Output the [x, y] coordinate of the center of the cell containing the given text.  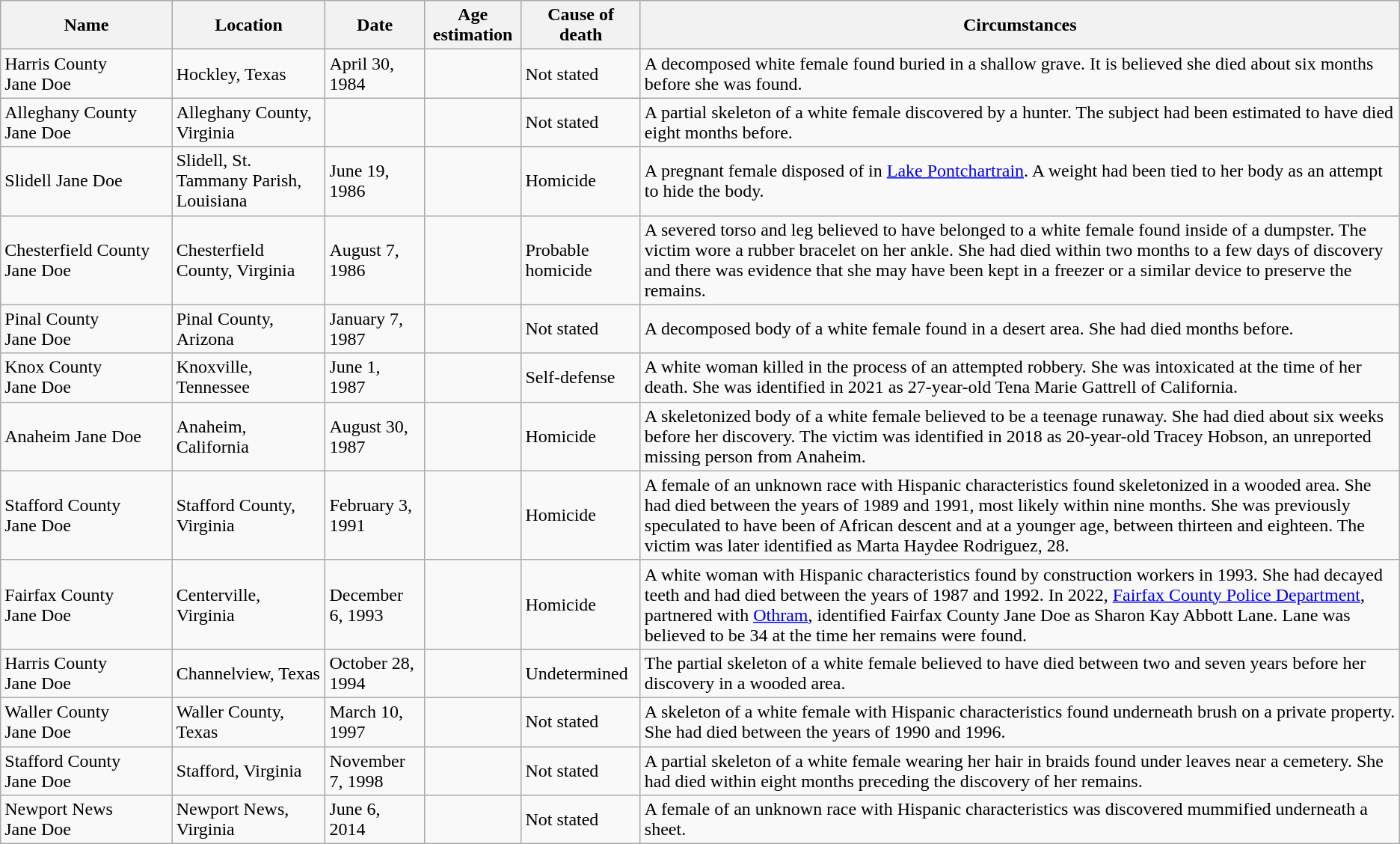
A female of an unknown race with Hispanic characteristics was discovered mummified underneath a sheet. [1020, 820]
A partial skeleton of a white female discovered by a hunter. The subject had been estimated to have died eight months before. [1020, 123]
Undetermined [580, 673]
Probable homicide [580, 260]
Name [87, 25]
A decomposed body of a white female found in a desert area. She had died months before. [1020, 329]
Chesterfield County, Virginia [248, 260]
Date [375, 25]
November 7, 1998 [375, 771]
Self-defense [580, 377]
June 1, 1987 [375, 377]
August 30, 1987 [375, 436]
January 7, 1987 [375, 329]
Knoxville, Tennessee [248, 377]
Fairfax County Jane Doe [87, 605]
Stafford County, Virginia [248, 515]
Chesterfield County Jane Doe [87, 260]
Waller County Jane Doe [87, 721]
A pregnant female disposed of in Lake Pontchartrain. A weight had been tied to her body as an attempt to hide the body. [1020, 181]
Slidell, St. Tammany Parish, Louisiana [248, 181]
March 10, 1997 [375, 721]
Alleghany County Jane Doe [87, 123]
Stafford, Virginia [248, 771]
Alleghany County, Virginia [248, 123]
Channelview, Texas [248, 673]
Cause of death [580, 25]
The partial skeleton of a white female believed to have died between two and seven years before her discovery in a wooded area. [1020, 673]
December 6, 1993 [375, 605]
Pinal County, Arizona [248, 329]
Newport News, Virginia [248, 820]
June 6, 2014 [375, 820]
February 3, 1991 [375, 515]
August 7, 1986 [375, 260]
A decomposed white female found buried in a shallow grave. It is believed she died about six months before she was found. [1020, 73]
April 30, 1984 [375, 73]
Pinal County Jane Doe [87, 329]
Centerville, Virginia [248, 605]
June 19, 1986 [375, 181]
Location [248, 25]
Waller County, Texas [248, 721]
October 28, 1994 [375, 673]
Age estimation [473, 25]
Slidell Jane Doe [87, 181]
Newport News Jane Doe [87, 820]
Hockley, Texas [248, 73]
Anaheim, California [248, 436]
Circumstances [1020, 25]
Knox County Jane Doe [87, 377]
Anaheim Jane Doe [87, 436]
